For the text-containing cell, return its midpoint in [x, y] coordinate format. 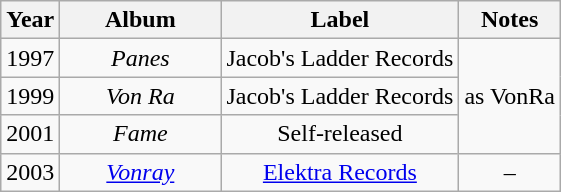
Elektra Records [340, 172]
2001 [30, 134]
Label [340, 20]
Fame [140, 134]
as VonRa [510, 96]
Von Ra [140, 96]
Self-released [340, 134]
Notes [510, 20]
2003 [30, 172]
Vonray [140, 172]
Year [30, 20]
1997 [30, 58]
Album [140, 20]
– [510, 172]
Panes [140, 58]
1999 [30, 96]
